Pinpoint the cell where the given text exists, returning its [X, Y] midpoint coordinate. 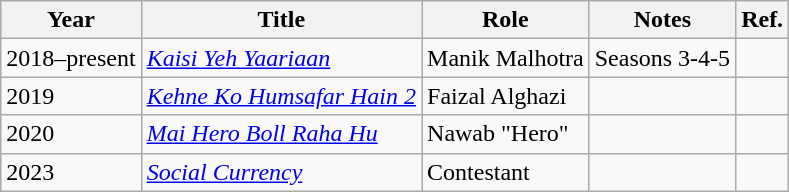
Mai Hero Boll Raha Hu [281, 134]
Title [281, 20]
2019 [71, 96]
Ref. [762, 20]
2018–present [71, 58]
Role [506, 20]
Manik Malhotra [506, 58]
Kaisi Yeh Yaariaan [281, 58]
Faizal Alghazi [506, 96]
Seasons 3-4-5 [662, 58]
Kehne Ko Humsafar Hain 2 [281, 96]
Nawab "Hero" [506, 134]
Year [71, 20]
Contestant [506, 172]
Social Currency [281, 172]
Notes [662, 20]
2020 [71, 134]
2023 [71, 172]
